Extract the (X, Y) coordinate from the center of the cell holding the provided text.  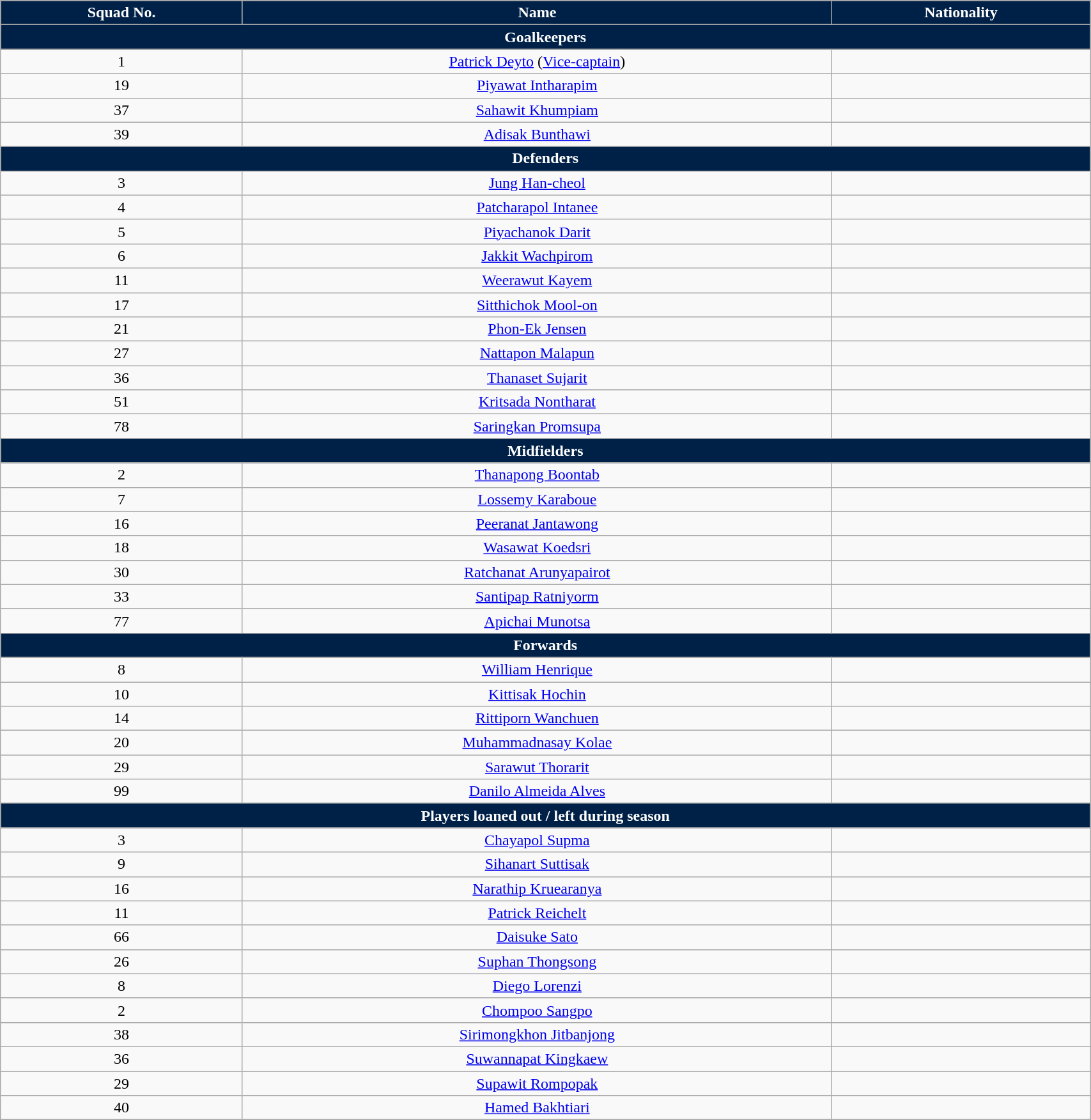
Sahawit Khumpiam (537, 110)
Nationality (961, 13)
Goalkeepers (546, 37)
7 (121, 499)
38 (121, 1034)
Adisak Bunthawi (537, 134)
19 (121, 86)
Patrick Reichelt (537, 913)
Piyawat Intharapim (537, 86)
10 (121, 694)
17 (121, 305)
Piyachanok Darit (537, 231)
William Henrique (537, 669)
Ratchanat Arunyapairot (537, 572)
Sitthichok Mool-on (537, 305)
Narathip Kruearanya (537, 889)
Kittisak Hochin (537, 694)
Thanaset Sujarit (537, 378)
26 (121, 961)
Nattapon Malapun (537, 354)
Muhammadnasay Kolae (537, 743)
Sihanart Suttisak (537, 864)
Suphan Thongsong (537, 961)
Forwards (546, 645)
Diego Lorenzi (537, 986)
99 (121, 791)
14 (121, 719)
Midfielders (546, 451)
Wasawat Koedsri (537, 548)
Sarawut Thorarit (537, 767)
Patcharapol Intanee (537, 207)
18 (121, 548)
Saringkan Promsupa (537, 426)
9 (121, 864)
Danilo Almeida Alves (537, 791)
Patrick Deyto (Vice-captain) (537, 61)
33 (121, 596)
Lossemy Karaboue (537, 499)
Kritsada Nontharat (537, 402)
5 (121, 231)
Jung Han-cheol (537, 183)
Apichai Munotsa (537, 621)
Name (537, 13)
Chompoo Sangpo (537, 1010)
Daisuke Sato (537, 937)
4 (121, 207)
Rittiporn Wanchuen (537, 719)
Sirimongkhon Jitbanjong (537, 1034)
Weerawut Kayem (537, 280)
40 (121, 1108)
20 (121, 743)
66 (121, 937)
Squad No. (121, 13)
Thanapong Boontab (537, 475)
Defenders (546, 159)
27 (121, 354)
6 (121, 256)
51 (121, 402)
78 (121, 426)
77 (121, 621)
Peeranat Jantawong (537, 524)
Santipap Ratniyorm (537, 596)
Players loaned out / left during season (546, 816)
1 (121, 61)
30 (121, 572)
Suwannapat Kingkaew (537, 1059)
21 (121, 329)
Jakkit Wachpirom (537, 256)
Phon-Ek Jensen (537, 329)
Chayapol Supma (537, 840)
Supawit Rompopak (537, 1084)
39 (121, 134)
37 (121, 110)
Hamed Bakhtiari (537, 1108)
